For the text-containing cell, return its midpoint in [x, y] coordinate format. 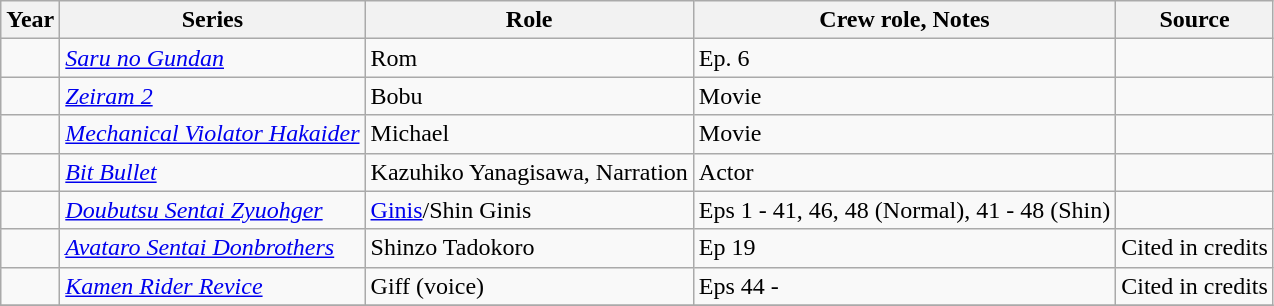
Saru no Gundan [212, 58]
Doubutsu Sentai Zyuohger [212, 210]
Eps 1 - 41, 46, 48 (Normal), 41 - 48 (Shin) [904, 210]
Source [1195, 20]
Ep. 6 [904, 58]
Shinzo Tadokoro [529, 248]
Michael [529, 134]
Avataro Sentai Donbrothers [212, 248]
Role [529, 20]
Kazuhiko Yanagisawa, Narration [529, 172]
Kamen Rider Revice [212, 286]
Eps 44 - [904, 286]
Bobu [529, 96]
Crew role, Notes [904, 20]
Ginis/Shin Ginis [529, 210]
Rom [529, 58]
Bit Bullet [212, 172]
Series [212, 20]
Zeiram 2 [212, 96]
Year [30, 20]
Giff (voice) [529, 286]
Ep 19 [904, 248]
Mechanical Violator Hakaider [212, 134]
Actor [904, 172]
